Provide the [x, y] coordinate of the cell's center where the given text is located.  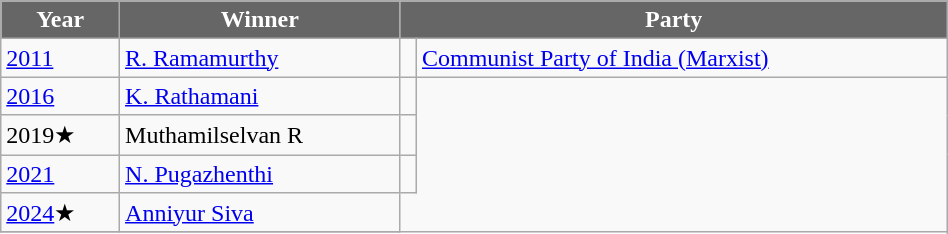
Anniyur Siva [260, 213]
Muthamilselvan R [260, 135]
Communist Party of India (Marxist) [682, 58]
N. Pugazhenthi [260, 173]
2011 [60, 58]
R. Ramamurthy [260, 58]
Party [674, 20]
2024★ [60, 213]
K. Rathamani [260, 96]
2016 [60, 96]
Year [60, 20]
2019★ [60, 135]
2021 [60, 173]
Winner [260, 20]
